Output the (x, y) coordinate of the center of the cell containing the given text.  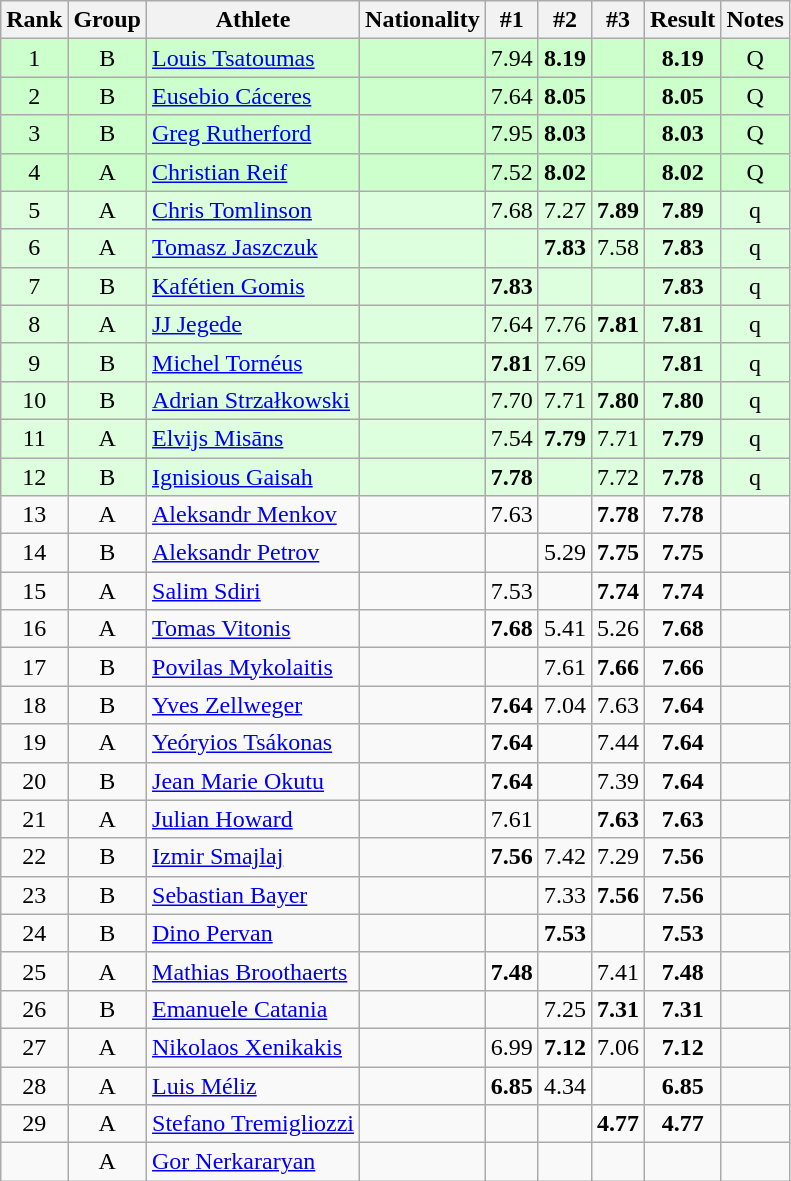
17 (34, 667)
27 (34, 1047)
7.33 (564, 895)
7 (34, 286)
7.42 (564, 857)
22 (34, 857)
Aleksandr Menkov (254, 515)
Rank (34, 20)
9 (34, 362)
7.39 (618, 781)
#3 (618, 20)
5.29 (564, 553)
Mathias Broothaerts (254, 971)
Greg Rutherford (254, 134)
15 (34, 591)
1 (34, 58)
Christian Reif (254, 172)
10 (34, 400)
Jean Marie Okutu (254, 781)
7.76 (564, 324)
Gor Nerkararyan (254, 1162)
Yves Zellweger (254, 705)
JJ Jegede (254, 324)
Yeóryios Tsákonas (254, 743)
Ignisious Gaisah (254, 477)
Izmir Smajlaj (254, 857)
14 (34, 553)
8 (34, 324)
13 (34, 515)
Emanuele Catania (254, 1009)
Nationality (423, 20)
12 (34, 477)
Eusebio Cáceres (254, 96)
#2 (564, 20)
Julian Howard (254, 819)
Kafétien Gomis (254, 286)
4.34 (564, 1085)
Tomasz Jaszczuk (254, 248)
Povilas Mykolaitis (254, 667)
Notes (755, 20)
28 (34, 1085)
Athlete (254, 20)
7.69 (564, 362)
7.41 (618, 971)
7.52 (512, 172)
Elvijs Misāns (254, 438)
7.94 (512, 58)
6.99 (512, 1047)
19 (34, 743)
7.25 (564, 1009)
7.04 (564, 705)
24 (34, 933)
7.44 (618, 743)
5 (34, 210)
6 (34, 248)
Nikolaos Xenikakis (254, 1047)
Sebastian Bayer (254, 895)
7.58 (618, 248)
Salim Sdiri (254, 591)
Group (108, 20)
11 (34, 438)
29 (34, 1124)
Dino Pervan (254, 933)
Chris Tomlinson (254, 210)
Tomas Vitonis (254, 629)
#1 (512, 20)
4 (34, 172)
Michel Tornéus (254, 362)
18 (34, 705)
26 (34, 1009)
7.29 (618, 857)
Adrian Strzałkowski (254, 400)
Aleksandr Petrov (254, 553)
5.26 (618, 629)
Result (682, 20)
7.72 (618, 477)
7.95 (512, 134)
23 (34, 895)
25 (34, 971)
7.70 (512, 400)
3 (34, 134)
2 (34, 96)
Stefano Tremigliozzi (254, 1124)
21 (34, 819)
7.54 (512, 438)
20 (34, 781)
Louis Tsatoumas (254, 58)
Luis Méliz (254, 1085)
16 (34, 629)
5.41 (564, 629)
7.27 (564, 210)
7.06 (618, 1047)
